Extract the [X, Y] coordinate from the center of the cell holding the provided text.  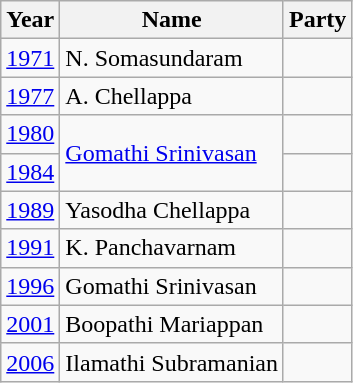
1984 [30, 172]
Party [317, 20]
Boopathi Mariappan [172, 324]
Name [172, 20]
1989 [30, 210]
Year [30, 20]
N. Somasundaram [172, 58]
1971 [30, 58]
A. Chellappa [172, 96]
1977 [30, 96]
Yasodha Chellappa [172, 210]
K. Panchavarnam [172, 248]
1980 [30, 134]
2006 [30, 362]
2001 [30, 324]
1991 [30, 248]
1996 [30, 286]
Ilamathi Subramanian [172, 362]
